Scan for the cell matching the given text and deliver its (x, y) coordinate at center. 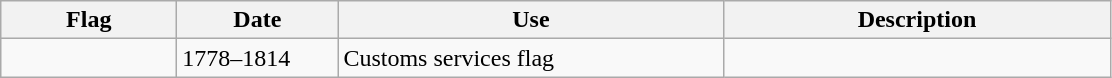
Date (258, 20)
Customs services flag (531, 58)
1778–1814 (258, 58)
Description (917, 20)
Flag (89, 20)
Use (531, 20)
